Return the [X, Y] coordinate for the center point of the cell that contains the specified text.  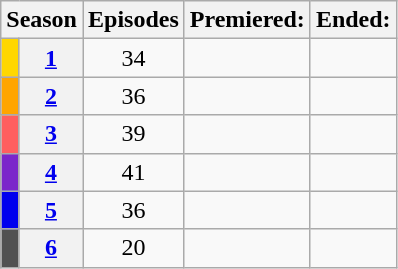
39 [133, 134]
1 [50, 58]
20 [133, 248]
34 [133, 58]
6 [50, 248]
5 [50, 210]
2 [50, 96]
4 [50, 172]
3 [50, 134]
Ended: [353, 20]
Episodes [133, 20]
Season [42, 20]
Premiered: [247, 20]
41 [133, 172]
